Provide the (X, Y) coordinate of the cell's center where the given text is located.  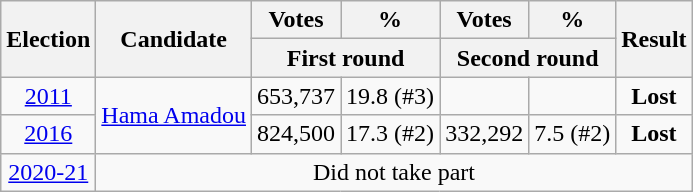
2011 (48, 96)
2020-21 (48, 172)
17.3 (#2) (390, 134)
First round (346, 58)
824,500 (296, 134)
Did not take part (394, 172)
653,737 (296, 96)
7.5 (#2) (572, 134)
Hama Amadou (174, 115)
Election (48, 39)
Result (654, 39)
19.8 (#3) (390, 96)
332,292 (484, 134)
Candidate (174, 39)
2016 (48, 134)
Second round (528, 58)
